From the cell containing the given text, extract its center point as [x, y] coordinate. 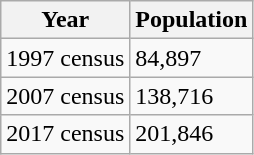
Population [192, 20]
201,846 [192, 134]
1997 census [66, 58]
138,716 [192, 96]
2017 census [66, 134]
Year [66, 20]
2007 census [66, 96]
84,897 [192, 58]
